Pinpoint the cell where the given text exists, returning its [X, Y] midpoint coordinate. 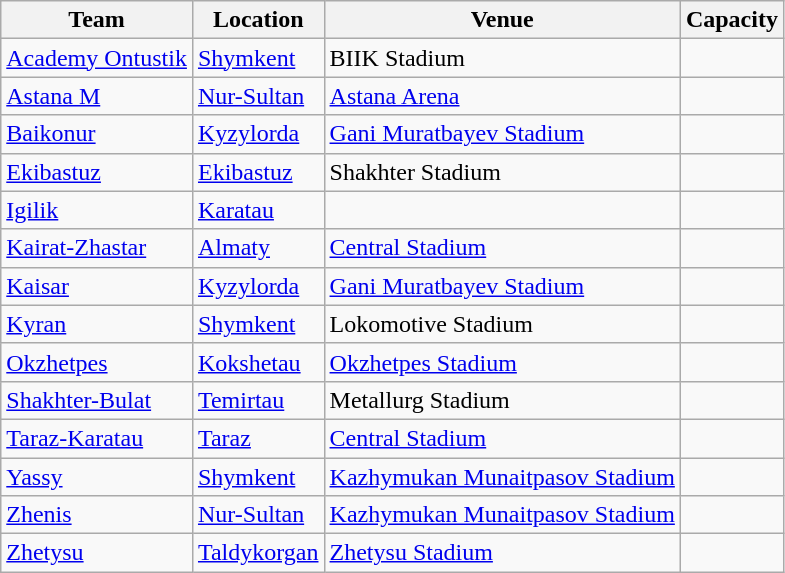
Kokshetau [258, 362]
Academy Ontustik [97, 58]
Okzhetpes [97, 362]
Taldykorgan [258, 553]
Kaisar [97, 286]
Baikonur [97, 134]
Shakhter-Bulat [97, 400]
Zhetysu Stadium [502, 553]
Zhetysu [97, 553]
Kyran [97, 324]
Shakhter Stadium [502, 172]
Taraz-Karatau [97, 438]
Kairat-Zhastar [97, 248]
Karatau [258, 210]
Yassy [97, 477]
Venue [502, 20]
Capacity [732, 20]
Team [97, 20]
Astana M [97, 96]
Metallurg Stadium [502, 400]
Astana Arena [502, 96]
Okzhetpes Stadium [502, 362]
Almaty [258, 248]
Taraz [258, 438]
Igilik [97, 210]
Lokomotive Stadium [502, 324]
Location [258, 20]
Temirtau [258, 400]
Zhenis [97, 515]
BIIK Stadium [502, 58]
